From the cell containing the given text, extract its center point as (X, Y) coordinate. 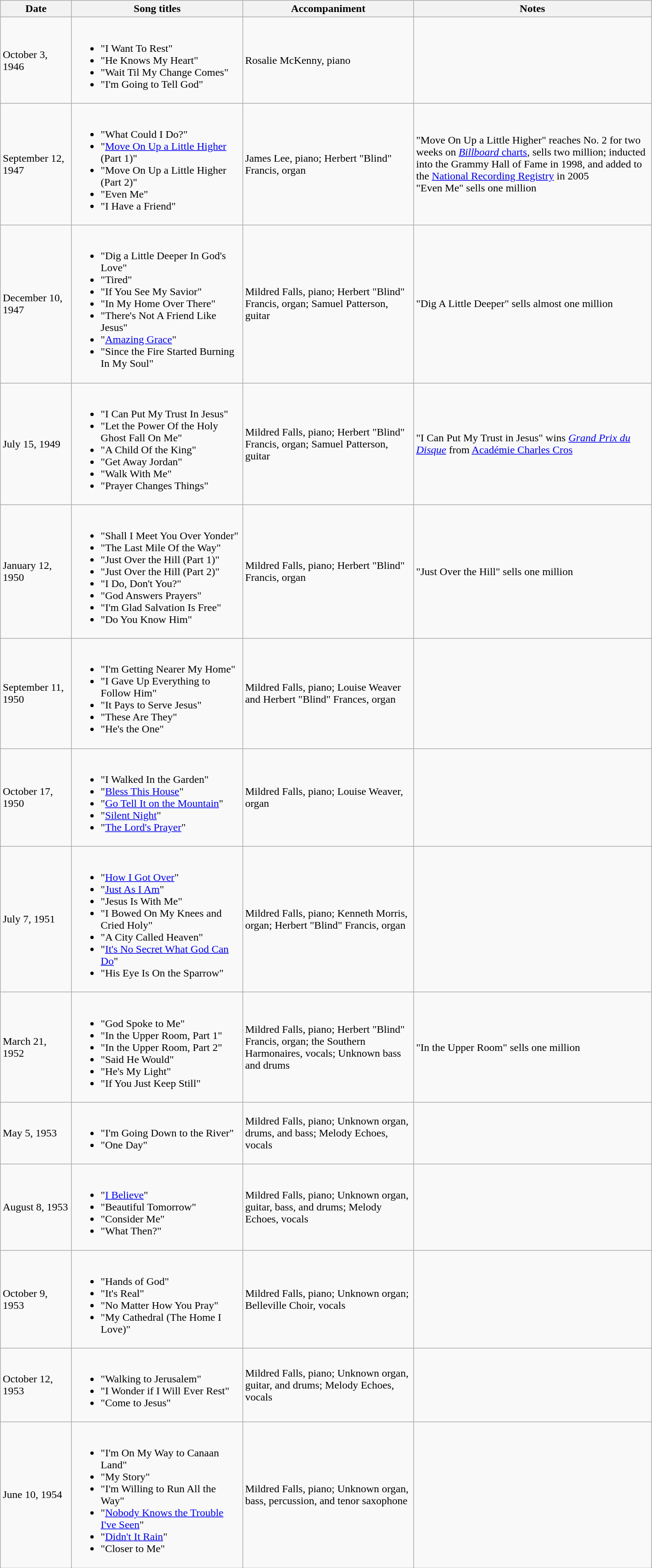
July 15, 1949 (36, 444)
Date (36, 9)
October 17, 1950 (36, 798)
Mildred Falls, piano; Unknown organ, guitar, and drums; Melody Echoes, vocals (328, 1385)
October 12, 1953 (36, 1385)
Mildred Falls, piano; Unknown organ; Belleville Choir, vocals (328, 1299)
July 7, 1951 (36, 919)
"What Could I Do?""Move On Up a Little Higher (Part 1)""Move On Up a Little Higher (Part 2)""Even Me""I Have a Friend" (157, 164)
September 11, 1950 (36, 693)
Mildred Falls, piano; Louise Weaver and Herbert "Blind" Frances, organ (328, 693)
Mildred Falls, piano; Louise Weaver, organ (328, 798)
Mildred Falls, piano; Herbert "Blind" Francis, organ (328, 572)
"In the Upper Room" sells one million (532, 1047)
December 10, 1947 (36, 304)
August 8, 1953 (36, 1207)
October 9, 1953 (36, 1299)
"I Can Put My Trust in Jesus" wins Grand Prix du Disque from Académie Charles Cros (532, 444)
"I Walked In the Garden""Bless This House""Go Tell It on the Mountain""Silent Night""The Lord's Prayer" (157, 798)
"I Believe""Beautiful Tomorrow""Consider Me""What Then?" (157, 1207)
"I'm Going Down to the River""One Day" (157, 1133)
Mildred Falls, piano; Herbert "Blind" Francis, organ; the Southern Harmonaires, vocals; Unknown bass and drums (328, 1047)
June 10, 1954 (36, 1495)
Song titles (157, 9)
October 3, 1946 (36, 60)
"I'm Getting Nearer My Home""I Gave Up Everything to Follow Him""It Pays to Serve Jesus""These Are They""He's the One" (157, 693)
January 12, 1950 (36, 572)
"Walking to Jerusalem""I Wonder if I Will Ever Rest""Come to Jesus" (157, 1385)
"I Can Put My Trust In Jesus""Let the Power Of the Holy Ghost Fall On Me""A Child Of the King""Get Away Jordan""Walk With Me""Prayer Changes Things" (157, 444)
Mildred Falls, piano; Unknown organ, bass, percussion, and tenor saxophone (328, 1495)
May 5, 1953 (36, 1133)
"Hands of God""It's Real""No Matter How You Pray""My Cathedral (The Home I Love)" (157, 1299)
Rosalie McKenny, piano (328, 60)
"I Want To Rest""He Knows My Heart""Wait Til My Change Comes""I'm Going to Tell God" (157, 60)
March 21, 1952 (36, 1047)
James Lee, piano; Herbert "Blind" Francis, organ (328, 164)
"I'm On My Way to Canaan Land""My Story""I'm Willing to Run All the Way""Nobody Knows the Trouble I've Seen""Didn't It Rain""Closer to Me" (157, 1495)
Mildred Falls, piano; Unknown organ, guitar, bass, and drums; Melody Echoes, vocals (328, 1207)
"Dig A Little Deeper" sells almost one million (532, 304)
Accompaniment (328, 9)
Notes (532, 9)
"God Spoke to Me""In the Upper Room, Part 1""In the Upper Room, Part 2""Said He Would""He's My Light""If You Just Keep Still" (157, 1047)
September 12, 1947 (36, 164)
"Just Over the Hill" sells one million (532, 572)
Mildred Falls, piano; Kenneth Morris, organ; Herbert "Blind" Francis, organ (328, 919)
Mildred Falls, piano; Unknown organ, drums, and bass; Melody Echoes, vocals (328, 1133)
